Return the (x, y) coordinate for the center point of the cell that contains the specified text.  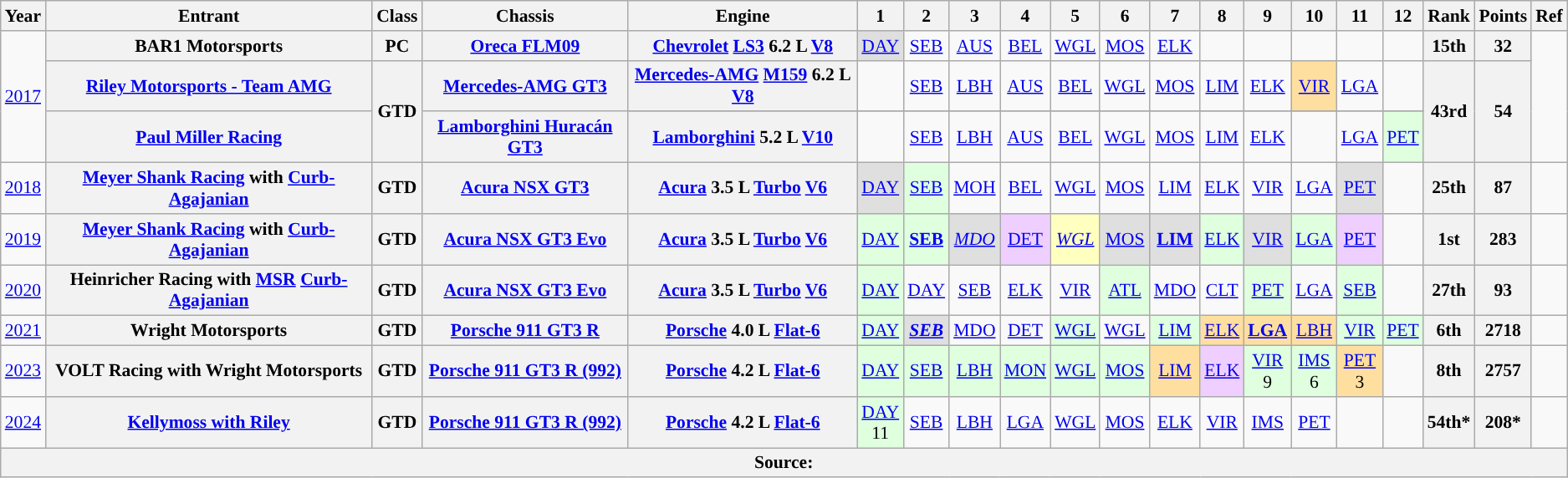
93 (1503, 291)
2718 (1503, 331)
27th (1449, 291)
2017 (23, 97)
Ref (1549, 16)
2018 (23, 189)
MON (1025, 371)
Points (1503, 16)
Mercedes-AMG M159 6.2 L V8 (743, 85)
Porsche 911 GT3 R (525, 331)
11 (1360, 16)
6 (1124, 16)
IMS (1268, 423)
2757 (1503, 371)
Paul Miller Racing (209, 137)
4 (1025, 16)
3 (975, 16)
208* (1503, 423)
Porsche 4.0 L Flat-6 (743, 331)
Class (396, 16)
12 (1403, 16)
Lamborghini Huracán GT3 (525, 137)
2019 (23, 239)
Oreca FLM09 (525, 46)
32 (1503, 46)
5 (1075, 16)
1 (880, 16)
2 (927, 16)
MOH (975, 189)
Wright Motorsports (209, 331)
9 (1268, 16)
2023 (23, 371)
7 (1176, 16)
Chevrolet LS3 6.2 L V8 (743, 46)
54 (1503, 111)
Lamborghini 5.2 L V10 (743, 137)
DAY11 (880, 423)
VIR9 (1268, 371)
Acura NSX GT3 (525, 189)
PET3 (1360, 371)
IMS6 (1314, 371)
8th (1449, 371)
VOLT Racing with Wright Motorsports (209, 371)
BAR1 Motorsports (209, 46)
Riley Motorsports - Team AMG (209, 85)
25th (1449, 189)
283 (1503, 239)
15th (1449, 46)
Mercedes-AMG GT3 (525, 85)
2020 (23, 291)
10 (1314, 16)
87 (1503, 189)
Kellymoss with Riley (209, 423)
Year (23, 16)
Entrant (209, 16)
Chassis (525, 16)
8 (1222, 16)
2021 (23, 331)
Engine (743, 16)
6th (1449, 331)
CLT (1222, 291)
Rank (1449, 16)
2024 (23, 423)
PC (396, 46)
Source: (784, 463)
ATL (1124, 291)
1st (1449, 239)
54th* (1449, 423)
Heinricher Racing with MSR Curb-Agajanian (209, 291)
43rd (1449, 111)
